Identify which cell holds the provided text, then report its (X, Y) central coordinate. 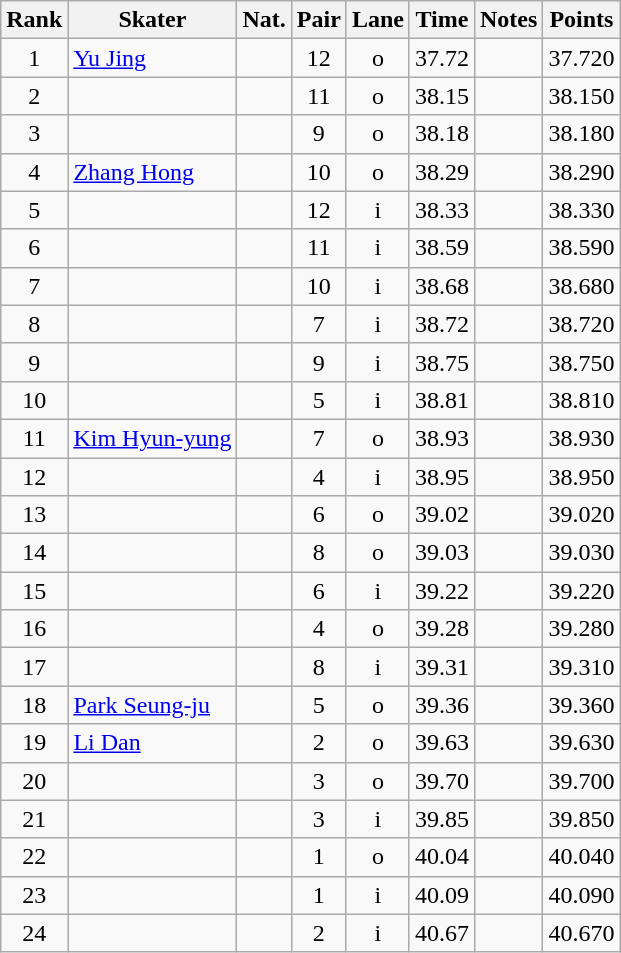
38.95 (442, 477)
18 (34, 705)
39.310 (582, 667)
40.670 (582, 933)
39.630 (582, 743)
Points (582, 20)
24 (34, 933)
40.67 (442, 933)
38.330 (582, 210)
15 (34, 591)
37.72 (442, 58)
39.030 (582, 553)
38.180 (582, 134)
39.22 (442, 591)
38.29 (442, 172)
38.33 (442, 210)
22 (34, 857)
38.290 (582, 172)
Rank (34, 20)
38.930 (582, 438)
13 (34, 515)
39.03 (442, 553)
38.81 (442, 400)
Yu Jing (152, 58)
38.72 (442, 324)
38.720 (582, 324)
39.85 (442, 819)
40.090 (582, 895)
Skater (152, 20)
39.360 (582, 705)
37.720 (582, 58)
Kim Hyun-yung (152, 438)
39.70 (442, 781)
38.590 (582, 248)
39.220 (582, 591)
38.150 (582, 96)
39.63 (442, 743)
38.680 (582, 286)
40.04 (442, 857)
40.09 (442, 895)
39.850 (582, 819)
16 (34, 629)
38.15 (442, 96)
38.18 (442, 134)
Li Dan (152, 743)
21 (34, 819)
40.040 (582, 857)
23 (34, 895)
14 (34, 553)
38.75 (442, 362)
20 (34, 781)
17 (34, 667)
39.700 (582, 781)
39.02 (442, 515)
38.750 (582, 362)
Pair (318, 20)
38.93 (442, 438)
Park Seung-ju (152, 705)
Notes (508, 20)
38.810 (582, 400)
Nat. (264, 20)
19 (34, 743)
39.28 (442, 629)
Zhang Hong (152, 172)
38.950 (582, 477)
39.020 (582, 515)
39.280 (582, 629)
Lane (378, 20)
38.68 (442, 286)
38.59 (442, 248)
39.36 (442, 705)
Time (442, 20)
39.31 (442, 667)
